Scan for the cell matching the given text and deliver its [X, Y] coordinate at center. 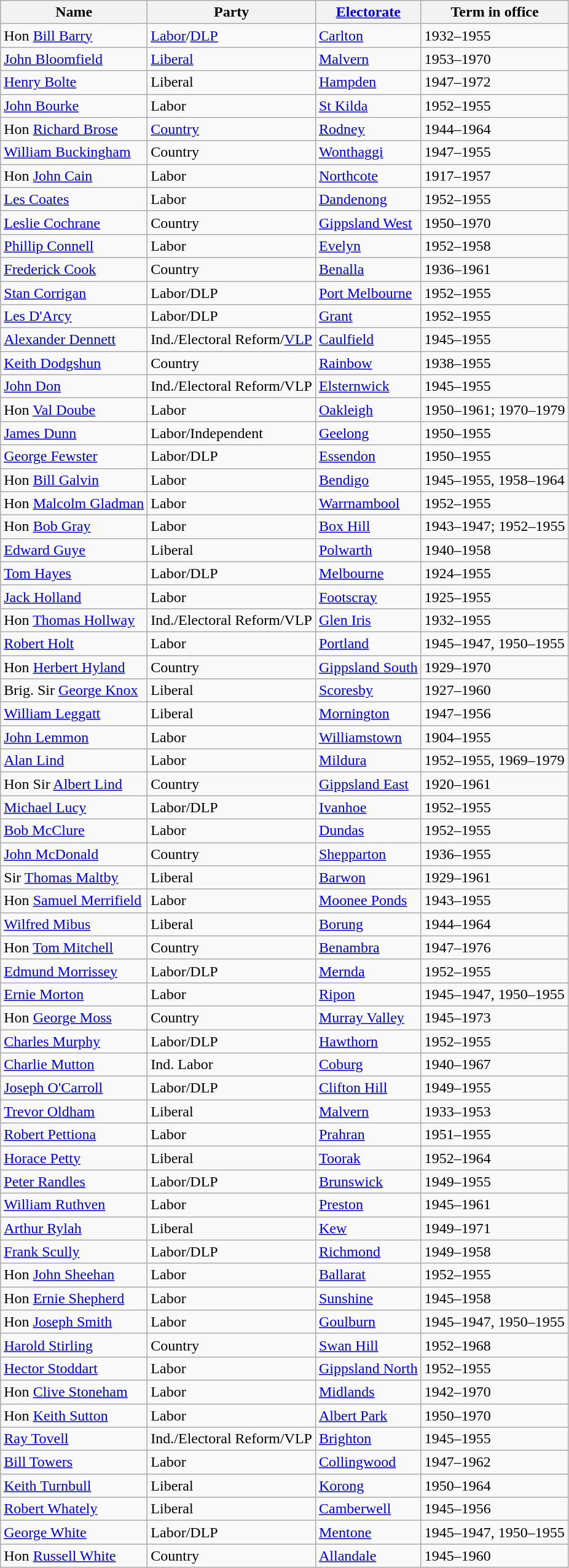
1945–1955, 1958–1964 [495, 480]
Hon George Moss [74, 1017]
Ballarat [368, 1275]
Korong [368, 1486]
Tom Hayes [74, 573]
Arthur Rylah [74, 1228]
Evelyn [368, 246]
Hon Bill Barry [74, 36]
Northcote [368, 176]
1929–1961 [495, 877]
Toorak [368, 1158]
Ind. Labor [232, 1065]
1938–1955 [495, 363]
Scoresby [368, 691]
Gippsland East [368, 784]
Keith Turnbull [74, 1486]
Borung [368, 924]
Sunshine [368, 1298]
Warrnambool [368, 503]
Hawthorn [368, 1041]
1945–1973 [495, 1017]
1947–1962 [495, 1462]
Melbourne [368, 573]
Hon Thomas Hollway [74, 620]
Hon Joseph Smith [74, 1322]
Leslie Cochrane [74, 222]
Clifton Hill [368, 1088]
Ivanhoe [368, 807]
John Lemmon [74, 737]
Harold Stirling [74, 1345]
Hon Sir Albert Lind [74, 784]
Murray Valley [368, 1017]
Charles Murphy [74, 1041]
1947–1972 [495, 82]
1952–1958 [495, 246]
1947–1955 [495, 152]
Swan Hill [368, 1345]
1924–1955 [495, 573]
Geelong [368, 433]
1936–1961 [495, 269]
John McDonald [74, 854]
Mornington [368, 714]
1953–1970 [495, 59]
Ripon [368, 994]
1933–1953 [495, 1111]
1943–1955 [495, 901]
Edmund Morrissey [74, 971]
1947–1976 [495, 947]
Hampden [368, 82]
1917–1957 [495, 176]
Charlie Mutton [74, 1065]
George White [74, 1532]
John Bourke [74, 106]
Hon Malcolm Gladman [74, 503]
Joseph O'Carroll [74, 1088]
Hon John Sheehan [74, 1275]
1949–1958 [495, 1252]
James Dunn [74, 433]
Hon Keith Sutton [74, 1415]
Glen Iris [368, 620]
Portland [368, 643]
1943–1947; 1952–1955 [495, 527]
1925–1955 [495, 597]
Williamstown [368, 737]
1952–1968 [495, 1345]
Coburg [368, 1065]
Dundas [368, 831]
Robert Holt [74, 643]
Mildura [368, 761]
Hon Clive Stoneham [74, 1392]
John Bloomfield [74, 59]
Gippsland West [368, 222]
Gippsland South [368, 667]
Stan Corrigan [74, 293]
Gippsland North [368, 1368]
Preston [368, 1205]
Elsternwick [368, 386]
Peter Randles [74, 1182]
Alan Lind [74, 761]
1945–1961 [495, 1205]
Ernie Morton [74, 994]
Polwarth [368, 550]
Richmond [368, 1252]
Rodney [368, 129]
Oakleigh [368, 410]
Horace Petty [74, 1158]
Labor/Independent [232, 433]
Mentone [368, 1532]
Moonee Ponds [368, 901]
1945–1956 [495, 1509]
Hon Bill Galvin [74, 480]
William Buckingham [74, 152]
Les D'Arcy [74, 316]
Collingwood [368, 1462]
Electorate [368, 12]
Brunswick [368, 1182]
Frank Scully [74, 1252]
Robert Whately [74, 1509]
1927–1960 [495, 691]
Michael Lucy [74, 807]
Bill Towers [74, 1462]
Term in office [495, 12]
1950–1964 [495, 1486]
Hon Bob Gray [74, 527]
Footscray [368, 597]
Prahran [368, 1135]
1952–1964 [495, 1158]
Hon Richard Brose [74, 129]
Brig. Sir George Knox [74, 691]
Jack Holland [74, 597]
Benalla [368, 269]
Hon Ernie Shepherd [74, 1298]
Hon Tom Mitchell [74, 947]
1952–1955, 1969–1979 [495, 761]
Hon John Cain [74, 176]
1945–1958 [495, 1298]
Dandenong [368, 199]
Trevor Oldham [74, 1111]
Hector Stoddart [74, 1368]
Robert Pettiona [74, 1135]
1920–1961 [495, 784]
Bob McClure [74, 831]
St Kilda [368, 106]
Alexander Dennett [74, 340]
1945–1960 [495, 1556]
Wilfred Mibus [74, 924]
Kew [368, 1228]
William Ruthven [74, 1205]
1942–1970 [495, 1392]
Benambra [368, 947]
Wonthaggi [368, 152]
1940–1958 [495, 550]
Henry Bolte [74, 82]
Allandale [368, 1556]
Caulfield [368, 340]
1904–1955 [495, 737]
William Leggatt [74, 714]
George Fewster [74, 457]
Goulburn [368, 1322]
Edward Guye [74, 550]
Party [232, 12]
Albert Park [368, 1415]
Shepparton [368, 854]
Box Hill [368, 527]
Camberwell [368, 1509]
Frederick Cook [74, 269]
1940–1967 [495, 1065]
Mernda [368, 971]
Phillip Connell [74, 246]
Essendon [368, 457]
1947–1956 [495, 714]
Ray Tovell [74, 1439]
Les Coates [74, 199]
Hon Val Doube [74, 410]
1949–1971 [495, 1228]
Name [74, 12]
John Don [74, 386]
Midlands [368, 1392]
Brighton [368, 1439]
1936–1955 [495, 854]
Bendigo [368, 480]
Rainbow [368, 363]
Hon Samuel Merrifield [74, 901]
Carlton [368, 36]
1950–1961; 1970–1979 [495, 410]
Hon Herbert Hyland [74, 667]
Hon Russell White [74, 1556]
1929–1970 [495, 667]
Sir Thomas Maltby [74, 877]
Port Melbourne [368, 293]
Barwon [368, 877]
Grant [368, 316]
1951–1955 [495, 1135]
Keith Dodgshun [74, 363]
